Find where the given text appears and provide that cell's center as [x, y] coordinate. 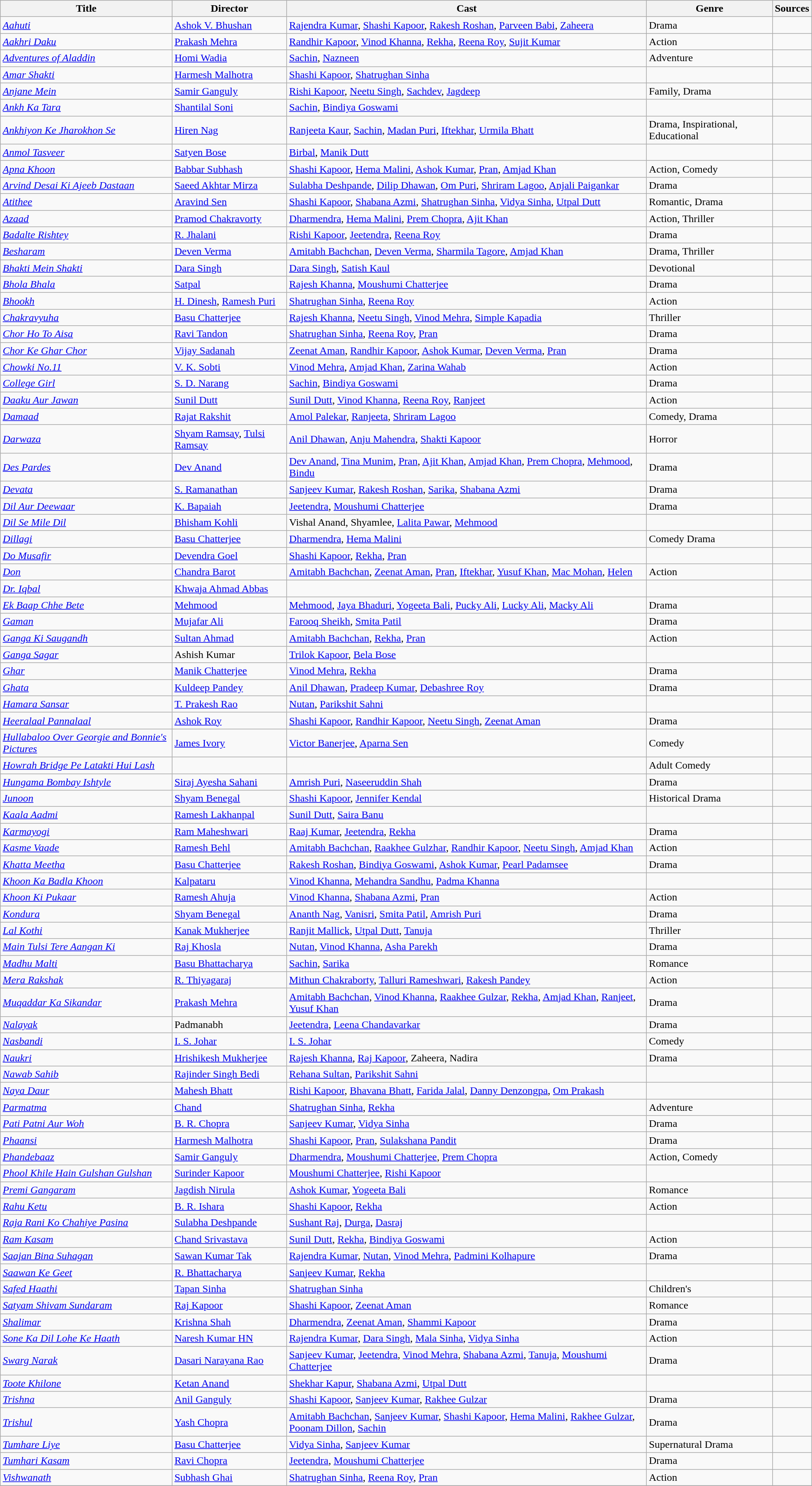
S. D. Narang [229, 383]
Basu Bhattacharya [229, 963]
Kaala Aadmi [86, 815]
Nalayak [86, 1024]
Dharmendra, Moushumi Chatterjee, Prem Chopra [467, 1157]
T. Prakesh Rao [229, 704]
Darwaza [86, 439]
Satyen Bose [229, 152]
Hullabaloo Over Georgie and Bonnie's Pictures [86, 743]
Shashi Kapoor, Zeenat Aman [467, 1305]
Phaansi [86, 1140]
Arvind Desai Ki Ajeeb Dastaan [86, 185]
Ek Baap Chhe Bete [86, 605]
Khwaja Ahmad Abbas [229, 589]
Amitabh Bachchan, Deven Verma, Sharmila Tagore, Amjad Khan [467, 252]
Amitabh Bachchan, Zeenat Aman, Pran, Iftekhar, Yusuf Khan, Mac Mohan, Helen [467, 572]
Howrah Bridge Pe Latakti Hui Lash [86, 765]
Rishi Kapoor, Neetu Singh, Sachdev, Jagdeep [467, 91]
Dillagi [86, 539]
Hrishikesh Mukherjee [229, 1058]
Shalimar [86, 1322]
Premi Gangaram [86, 1190]
Sunil Dutt, Rekha, Bindiya Goswami [467, 1239]
Devendra Goel [229, 556]
Sone Ka Dil Lohe Ke Haath [86, 1339]
Family, Drama [709, 91]
Shashi Kapoor, Sanjeev Kumar, Rakhee Gulzar [467, 1400]
Vijay Sadanah [229, 350]
Aahuti [86, 25]
Homi Wadia [229, 58]
Shatrughan Sinha, Reena Roy [467, 301]
Action, Thriller [709, 218]
Surinder Kapoor [229, 1173]
Genre [709, 9]
Sources [792, 9]
Rajesh Khanna, Moushumi Chatterjee [467, 285]
Rajendra Kumar, Shashi Kapoor, Rakesh Roshan, Parveen Babi, Zaheera [467, 25]
Drama, Thriller [709, 252]
Hungama Bombay Ishtyle [86, 782]
Title [86, 9]
Saajan Bina Suhagan [86, 1256]
Amrish Puri, Naseeruddin Shah [467, 782]
Horror [709, 439]
Shyam Ramsay, Tulsi Ramsay [229, 439]
Dharmendra, Zeenat Aman, Shammi Kapoor [467, 1322]
Atithee [86, 202]
Trishul [86, 1422]
Sulabha Deshpande, Dilip Dhawan, Om Puri, Shriram Lagoo, Anjali Paigankar [467, 185]
Dev Anand [229, 467]
Main Tulsi Tere Aangan Ki [86, 947]
Sultan Ahmad [229, 638]
Amitabh Bachchan, Vinod Khanna, Raakhee Gulzar, Rekha, Amjad Khan, Ranjeet, Yusuf Khan [467, 1002]
Adventures of Aladdin [86, 58]
Anil Dhawan, Pradeep Kumar, Debashree Roy [467, 687]
Phool Khile Hain Gulshan Gulshan [86, 1173]
Supernatural Drama [709, 1444]
Des Pardes [86, 467]
Pati Patni Aur Woh [86, 1124]
Parmatma [86, 1107]
Safed Haathi [86, 1289]
Rajinder Singh Bedi [229, 1074]
Do Musafir [86, 556]
Manik Chatterjee [229, 671]
Chakravyuha [86, 317]
Toote Khilone [86, 1383]
R. Jhalani [229, 235]
Raj Khosla [229, 947]
Shashi Kapoor, Randhir Kapoor, Neetu Singh, Zeenat Aman [467, 720]
Sawan Kumar Tak [229, 1256]
Tumhare Liye [86, 1444]
Shashi Kapoor, Hema Malini, Ashok Kumar, Pran, Amjad Khan [467, 169]
Vinod Mehra, Amjad Khan, Zarina Wahab [467, 367]
Khatta Meetha [86, 864]
Shashi Kapoor, Rekha [467, 1206]
Kasme Vaade [86, 848]
Deven Verma [229, 252]
Aravind Sen [229, 202]
Chor Ho To Aisa [86, 334]
Raj Kapoor [229, 1305]
Birbal, Manik Dutt [467, 152]
Amol Palekar, Ranjeeta, Shriram Lagoo [467, 416]
Bhookh [86, 301]
Shantilal Soni [229, 108]
Karmayogi [86, 831]
Dr. Iqbal [86, 589]
Shatrughan Sinha, Rekha [467, 1107]
Hiren Nag [229, 130]
Aakhri Daku [86, 42]
Zeenat Aman, Randhir Kapoor, Ashok Kumar, Deven Verma, Pran [467, 350]
Shashi Kapoor, Shatrughan Sinha [467, 75]
Children's [709, 1289]
Muqaddar Ka Sikandar [86, 1002]
Krishna Shah [229, 1322]
Vishal Anand, Shyamlee, Lalita Pawar, Mehmood [467, 523]
Ramesh Behl [229, 848]
Jagdish Nirula [229, 1190]
Comedy Drama [709, 539]
Ram Kasam [86, 1239]
Mehmood [229, 605]
Trilok Kapoor, Bela Bose [467, 655]
Ghata [86, 687]
Ghar [86, 671]
Ganga Ki Saugandh [86, 638]
Vinod Khanna, Shabana Azmi, Pran [467, 897]
Khoon Ki Pukaar [86, 897]
Rishi Kapoor, Bhavana Bhatt, Farida Jalal, Danny Denzongpa, Om Prakash [467, 1091]
Ananth Nag, Vanisri, Smita Patil, Amrish Puri [467, 914]
Naya Daur [86, 1091]
Kondura [86, 914]
Sunil Dutt, Vinod Khanna, Reena Roy, Ranjeet [467, 400]
Trishna [86, 1400]
Babbar Subhash [229, 169]
R. Thiyagaraj [229, 980]
Sachin, Sarika [467, 963]
Ganga Sagar [86, 655]
Gaman [86, 622]
Rajat Rakshit [229, 416]
Dara Singh [229, 268]
Damaad [86, 416]
Nutan, Parikshit Sahni [467, 704]
Amitabh Bachchan, Raakhee Gulzhar, Randhir Kapoor, Neetu Singh, Amjad Khan [467, 848]
B. R. Chopra [229, 1124]
B. R. Ishara [229, 1206]
Mehmood, Jaya Bhaduri, Yogeeta Bali, Pucky Ali, Lucky Ali, Macky Ali [467, 605]
Ram Maheshwari [229, 831]
Sanjeev Kumar, Jeetendra, Vinod Mehra, Shabana Azmi, Tanuja, Moushumi Chatterjee [467, 1361]
Satyam Shivam Sundaram [86, 1305]
Shashi Kapoor, Pran, Sulakshana Pandit [467, 1140]
Rajendra Kumar, Dara Singh, Mala Sinha, Vidya Sinha [467, 1339]
S. Ramanathan [229, 489]
Shekhar Kapur, Shabana Azmi, Utpal Dutt [467, 1383]
Sanjeev Kumar, Rekha [467, 1272]
Siraj Ayesha Sahani [229, 782]
Romantic, Drama [709, 202]
Ankh Ka Tara [86, 108]
Ankhiyon Ke Jharokhon Se [86, 130]
Mujafar Ali [229, 622]
Subhash Ghai [229, 1477]
Kalpataru [229, 881]
James Ivory [229, 743]
Vishwanath [86, 1477]
Ravi Chopra [229, 1461]
Ketan Anand [229, 1383]
Sunil Dutt [229, 400]
Don [86, 572]
Anil Dhawan, Anju Mahendra, Shakti Kapoor [467, 439]
Rehana Sultan, Parikshit Sahni [467, 1074]
Rajendra Kumar, Nutan, Vinod Mehra, Padmini Kolhapure [467, 1256]
Hamara Sansar [86, 704]
Mahesh Bhatt [229, 1091]
Chand [229, 1107]
R. Bhattacharya [229, 1272]
Amitabh Bachchan, Sanjeev Kumar, Shashi Kapoor, Hema Malini, Rakhee Gulzar, Poonam Dillon, Sachin [467, 1422]
Nawab Sahib [86, 1074]
Victor Banerjee, Aparna Sen [467, 743]
Sanjeev Kumar, Rakesh Roshan, Sarika, Shabana Azmi [467, 489]
Rakesh Roshan, Bindiya Goswami, Ashok Kumar, Pearl Padamsee [467, 864]
Kuldeep Pandey [229, 687]
Sulabha Deshpande [229, 1223]
Nasbandi [86, 1041]
Sushant Raj, Durga, Dasraj [467, 1223]
Padmanabh [229, 1024]
College Girl [86, 383]
Ashok Roy [229, 720]
Devata [86, 489]
Ashok Kumar, Yogeeta Bali [467, 1190]
Daaku Aur Jawan [86, 400]
Naresh Kumar HN [229, 1339]
Amitabh Bachchan, Rekha, Pran [467, 638]
Azaad [86, 218]
Bhisham Kohli [229, 523]
V. K. Sobti [229, 367]
Kanak Mukherjee [229, 930]
Jeetendra, Leena Chandavarkar [467, 1024]
Farooq Sheikh, Smita Patil [467, 622]
Raaj Kumar, Jeetendra, Rekha [467, 831]
Amar Shakti [86, 75]
Moushumi Chatterjee, Rishi Kapoor [467, 1173]
Apna Khoon [86, 169]
Rishi Kapoor, Jeetendra, Reena Roy [467, 235]
Chowki No.11 [86, 367]
Yash Chopra [229, 1422]
Drama, Inspirational, Educational [709, 130]
Bhola Bhala [86, 285]
H. Dinesh, Ramesh Puri [229, 301]
Shashi Kapoor, Rekha, Pran [467, 556]
Vinod Mehra, Rekha [467, 671]
Dil Aur Deewaar [86, 506]
Swarg Narak [86, 1361]
Ramesh Ahuja [229, 897]
Historical Drama [709, 799]
Satpal [229, 285]
Rajesh Khanna, Raj Kapoor, Zaheera, Nadira [467, 1058]
Randhir Kapoor, Vinod Khanna, Rekha, Reena Roy, Sujit Kumar [467, 42]
Sanjeev Kumar, Vidya Sinha [467, 1124]
Ravi Tandon [229, 334]
Director [229, 9]
Shashi Kapoor, Jennifer Kendal [467, 799]
Khoon Ka Badla Khoon [86, 881]
Besharam [86, 252]
Ashish Kumar [229, 655]
Anmol Tasveer [86, 152]
Bhakti Mein Shakti [86, 268]
Dharmendra, Hema Malini [467, 539]
Sachin, Nazneen [467, 58]
Saawan Ke Geet [86, 1272]
Madhu Malti [86, 963]
Naukri [86, 1058]
Sunil Dutt, Saira Banu [467, 815]
Mithun Chakraborty, Talluri Rameshwari, Rakesh Pandey [467, 980]
Saeed Akhtar Mirza [229, 185]
Adult Comedy [709, 765]
Tumhari Kasam [86, 1461]
Dara Singh, Satish Kaul [467, 268]
K. Bapaiah [229, 506]
Anil Ganguly [229, 1400]
Comedy, Drama [709, 416]
Lal Kothi [86, 930]
Chandra Barot [229, 572]
Junoon [86, 799]
Mera Rakshak [86, 980]
Heeralaal Pannalaal [86, 720]
Nutan, Vinod Khanna, Asha Parekh [467, 947]
Ramesh Lakhanpal [229, 815]
Phandebaaz [86, 1157]
Ranjit Mallick, Utpal Dutt, Tanuja [467, 930]
Dil Se Mile Dil [86, 523]
Raja Rani Ko Chahiye Pasina [86, 1223]
Dev Anand, Tina Munim, Pran, Ajit Khan, Amjad Khan, Prem Chopra, Mehmood, Bindu [467, 467]
Tapan Sinha [229, 1289]
Cast [467, 9]
Badalte Rishtey [86, 235]
Vidya Sinha, Sanjeev Kumar [467, 1444]
Shatrughan Sinha [467, 1289]
Chor Ke Ghar Chor [86, 350]
Dasari Narayana Rao [229, 1361]
Rahu Ketu [86, 1206]
Rajesh Khanna, Neetu Singh, Vinod Mehra, Simple Kapadia [467, 317]
Devotional [709, 268]
Dharmendra, Hema Malini, Prem Chopra, Ajit Khan [467, 218]
Vinod Khanna, Mehandra Sandhu, Padma Khanna [467, 881]
Shashi Kapoor, Shabana Azmi, Shatrughan Sinha, Vidya Sinha, Utpal Dutt [467, 202]
Chand Srivastava [229, 1239]
Anjane Mein [86, 91]
Pramod Chakravorty [229, 218]
Ashok V. Bhushan [229, 25]
Ranjeeta Kaur, Sachin, Madan Puri, Iftekhar, Urmila Bhatt [467, 130]
